Extract the (x, y) coordinate from the center of the cell holding the provided text.  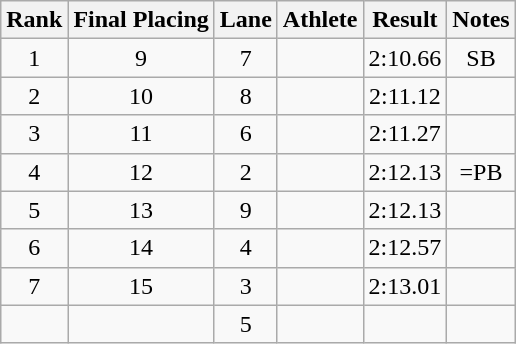
Lane (246, 20)
10 (141, 96)
2:11.12 (405, 96)
1 (34, 58)
12 (141, 172)
2:10.66 (405, 58)
Notes (481, 20)
15 (141, 286)
SB (481, 58)
13 (141, 210)
14 (141, 248)
Athlete (320, 20)
Result (405, 20)
2:12.57 (405, 248)
Rank (34, 20)
2:13.01 (405, 286)
8 (246, 96)
2:11.27 (405, 134)
11 (141, 134)
=PB (481, 172)
Final Placing (141, 20)
